Capture the cell that displays the provided text and extract its (x, y) central coordinate. 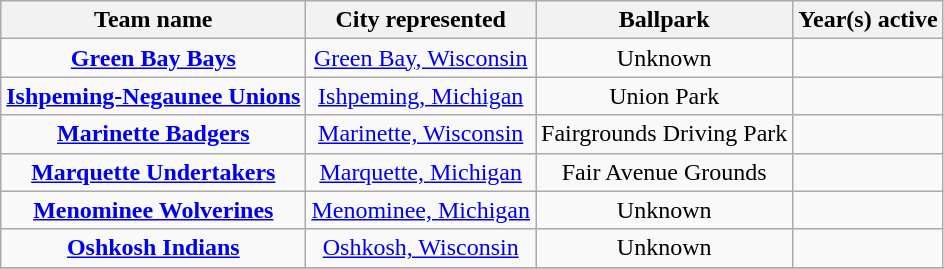
Year(s) active (868, 20)
Fair Avenue Grounds (664, 172)
Fairgrounds Driving Park (664, 134)
Green Bay, Wisconsin (421, 58)
Team name (154, 20)
Oshkosh Indians (154, 248)
Menominee, Michigan (421, 210)
Menominee Wolverines (154, 210)
Oshkosh, Wisconsin (421, 248)
Ballpark (664, 20)
Ishpeming-Negaunee Unions (154, 96)
Marquette Undertakers (154, 172)
Marinette, Wisconsin (421, 134)
City represented (421, 20)
Marquette, Michigan (421, 172)
Ishpeming, Michigan (421, 96)
Union Park (664, 96)
Green Bay Bays (154, 58)
Marinette Badgers (154, 134)
